Output the [x, y] coordinate of the center of the cell containing the given text.  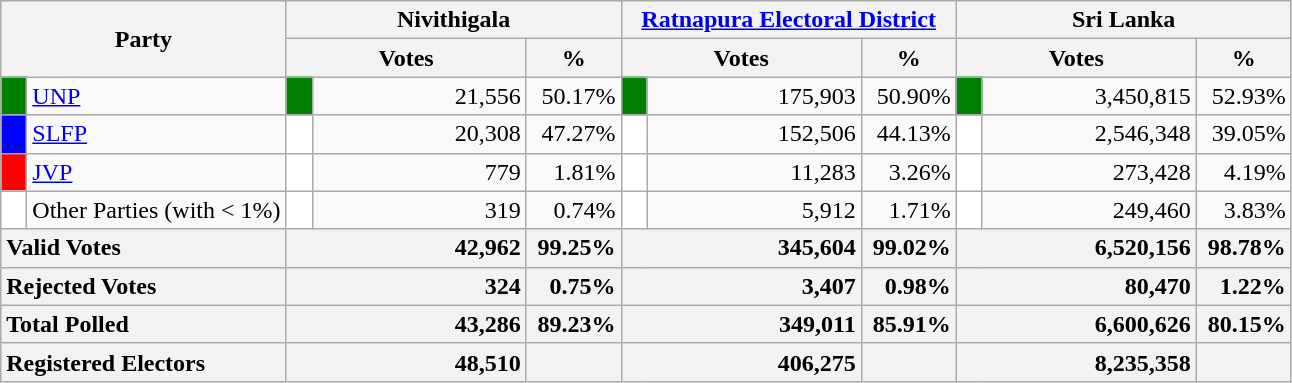
Sri Lanka [1124, 20]
39.05% [1244, 134]
249,460 [1089, 210]
80,470 [1076, 286]
UNP [156, 96]
52.93% [1244, 96]
1.71% [908, 210]
Total Polled [144, 324]
80.15% [1244, 324]
406,275 [741, 362]
44.13% [908, 134]
1.81% [574, 172]
5,912 [754, 210]
21,556 [419, 96]
1.22% [1244, 286]
6,600,626 [1076, 324]
Registered Electors [144, 362]
345,604 [741, 248]
42,962 [406, 248]
6,520,156 [1076, 248]
SLFP [156, 134]
4.19% [1244, 172]
0.74% [574, 210]
98.78% [1244, 248]
319 [419, 210]
273,428 [1089, 172]
89.23% [574, 324]
Valid Votes [144, 248]
3.83% [1244, 210]
Ratnapura Electoral District [788, 20]
8,235,358 [1076, 362]
50.90% [908, 96]
99.25% [574, 248]
0.98% [908, 286]
47.27% [574, 134]
Rejected Votes [144, 286]
43,286 [406, 324]
50.17% [574, 96]
324 [406, 286]
152,506 [754, 134]
779 [419, 172]
3,450,815 [1089, 96]
0.75% [574, 286]
JVP [156, 172]
175,903 [754, 96]
11,283 [754, 172]
3.26% [908, 172]
48,510 [406, 362]
3,407 [741, 286]
Other Parties (with < 1%) [156, 210]
99.02% [908, 248]
85.91% [908, 324]
Party [144, 39]
2,546,348 [1089, 134]
Nivithigala [454, 20]
20,308 [419, 134]
349,011 [741, 324]
